Determine the (x, y) coordinate at the center of the cell enclosing the given text.  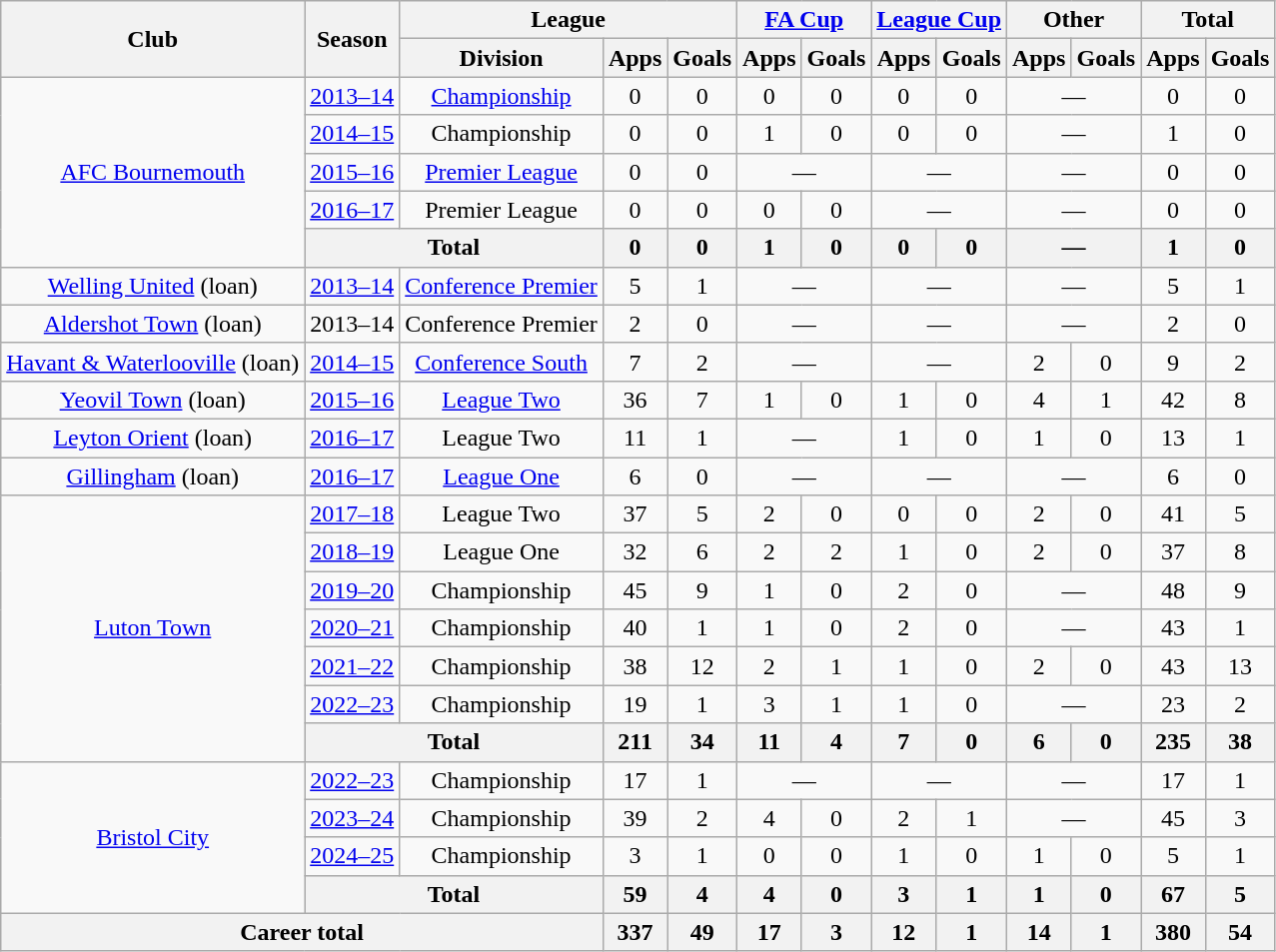
2019–20 (352, 590)
337 (635, 932)
39 (635, 818)
Leyton Orient (loan) (153, 438)
FA Cup (804, 20)
AFC Bournemouth (153, 172)
42 (1173, 400)
Conference South (502, 362)
Career total (302, 932)
2018–19 (352, 552)
14 (1039, 932)
Welling United (loan) (153, 286)
380 (1173, 932)
Division (502, 58)
235 (1173, 742)
2021–22 (352, 666)
34 (702, 742)
Club (153, 39)
23 (1173, 704)
Gillingham (loan) (153, 476)
League (569, 20)
19 (635, 704)
Aldershot Town (loan) (153, 324)
Yeovil Town (loan) (153, 400)
League Cup (939, 20)
Other (1074, 20)
41 (1173, 514)
48 (1173, 590)
Bristol City (153, 837)
2020–21 (352, 628)
40 (635, 628)
49 (702, 932)
Luton Town (153, 628)
2024–25 (352, 856)
36 (635, 400)
Season (352, 39)
32 (635, 552)
2017–18 (352, 514)
59 (635, 894)
2023–24 (352, 818)
67 (1173, 894)
54 (1240, 932)
Havant & Waterlooville (loan) (153, 362)
211 (635, 742)
